Locate the cell with the specified text and output its [X, Y] center coordinate. 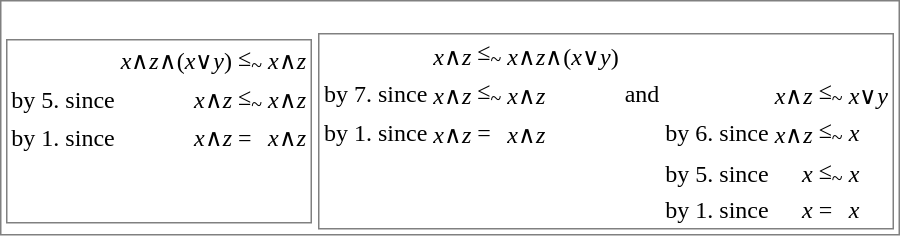
by 7. [348, 95]
by 6. [690, 134]
x∧z ≤~ x∧z∧(x∨y) by 7. since x∧z ≤~ x∧z and x∧z ≤~ x∨y by 1. since x∧z = x∧z by 6. since x∧z ≤~ x by 5. since x ≤~ x by 1. since x = x [606, 117]
x∨y [868, 95]
x∧z∧(x∨y) ≤~ x∧z by 5. since x∧z ≤~ x∧z by 1. since x∧z = x∧z [159, 117]
and [642, 95]
